Pinpoint the cell where the given text exists, returning its [x, y] midpoint coordinate. 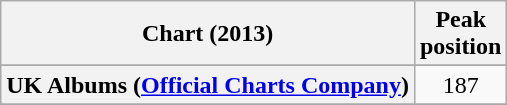
187 [460, 85]
UK Albums (Official Charts Company) [208, 85]
Chart (2013) [208, 34]
Peakposition [460, 34]
